From the cell containing the given text, extract its center point as [x, y] coordinate. 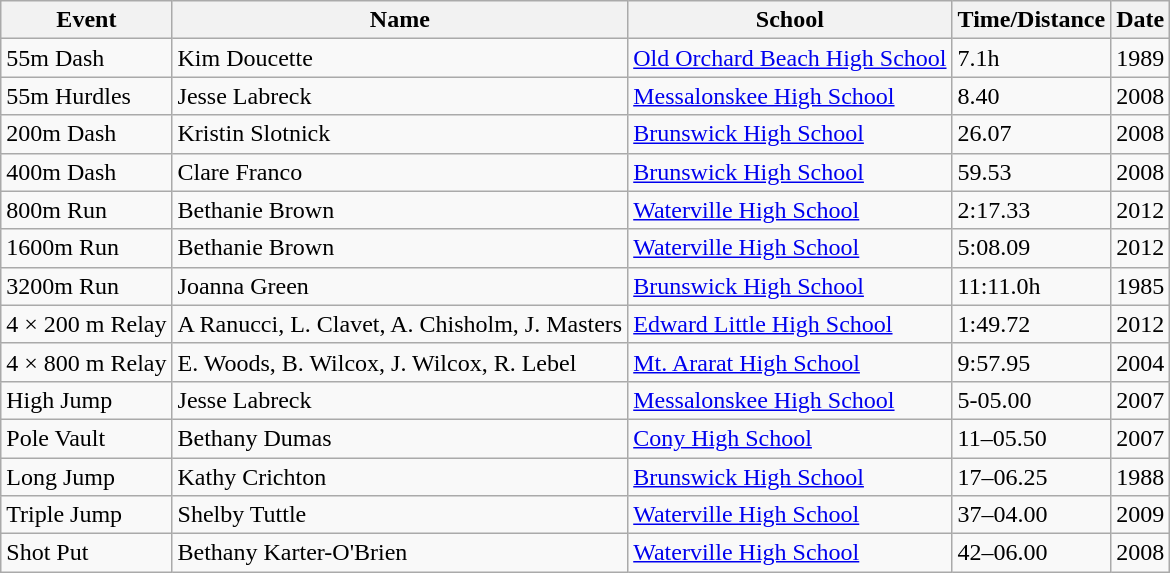
Shelby Tuttle [400, 515]
17–06.25 [1032, 477]
Cony High School [790, 438]
8.40 [1032, 96]
26.07 [1032, 134]
1989 [1140, 58]
2009 [1140, 515]
Shot Put [86, 553]
55m Dash [86, 58]
5-05.00 [1032, 400]
2004 [1140, 362]
School [790, 20]
400m Dash [86, 172]
High Jump [86, 400]
Triple Jump [86, 515]
Kathy Crichton [400, 477]
7.1h [1032, 58]
1988 [1140, 477]
Bethany Karter-O'Brien [400, 553]
800m Run [86, 210]
1600m Run [86, 248]
Kristin Slotnick [400, 134]
3200m Run [86, 286]
2:17.33 [1032, 210]
Joanna Green [400, 286]
Bethany Dumas [400, 438]
37–04.00 [1032, 515]
Long Jump [86, 477]
Event [86, 20]
Name [400, 20]
11–05.50 [1032, 438]
Edward Little High School [790, 324]
55m Hurdles [86, 96]
200m Dash [86, 134]
Pole Vault [86, 438]
42–06.00 [1032, 553]
1:49.72 [1032, 324]
Mt. Ararat High School [790, 362]
A Ranucci, L. Clavet, A. Chisholm, J. Masters [400, 324]
9:57.95 [1032, 362]
Kim Doucette [400, 58]
Old Orchard Beach High School [790, 58]
E. Woods, B. Wilcox, J. Wilcox, R. Lebel [400, 362]
59.53 [1032, 172]
11:11.0h [1032, 286]
5:08.09 [1032, 248]
1985 [1140, 286]
Clare Franco [400, 172]
Date [1140, 20]
4 × 200 m Relay [86, 324]
Time/Distance [1032, 20]
4 × 800 m Relay [86, 362]
